Determine the (x, y) coordinate at the center of the cell enclosing the given text.  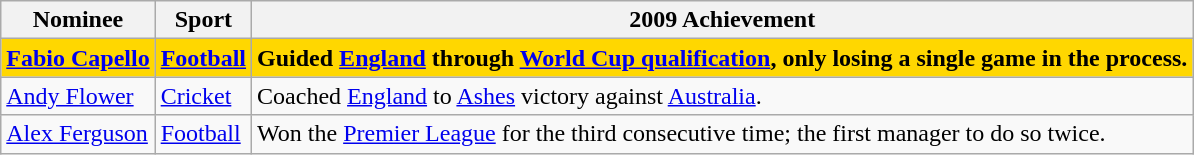
Coached England to Ashes victory against Australia. (722, 96)
2009 Achievement (722, 20)
Nominee (78, 20)
Guided England through World Cup qualification, only losing a single game in the process. (722, 58)
Sport (203, 20)
Won the Premier League for the third consecutive time; the first manager to do so twice. (722, 134)
Fabio Capello (78, 58)
Andy Flower (78, 96)
Cricket (203, 96)
Alex Ferguson (78, 134)
